From the cell containing the given text, extract its center point as [X, Y] coordinate. 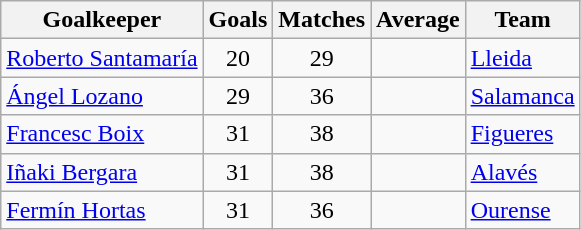
Roberto Santamaría [102, 58]
Lleida [522, 58]
Average [418, 20]
Alavés [522, 172]
Francesc Boix [102, 134]
20 [238, 58]
Goalkeeper [102, 20]
Goals [238, 20]
Fermín Hortas [102, 210]
Figueres [522, 134]
Team [522, 20]
Matches [322, 20]
Ourense [522, 210]
Salamanca [522, 96]
Ángel Lozano [102, 96]
Iñaki Bergara [102, 172]
